Find where the given text appears and provide that cell's center as [X, Y] coordinate. 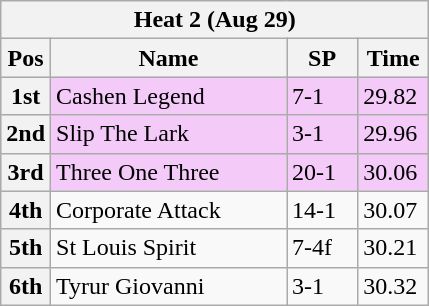
Three One Three [169, 172]
Heat 2 (Aug 29) [215, 20]
Tyrur Giovanni [169, 286]
29.96 [394, 134]
SP [322, 58]
1st [26, 96]
Pos [26, 58]
Time [394, 58]
4th [26, 210]
Name [169, 58]
Slip The Lark [169, 134]
Cashen Legend [169, 96]
30.06 [394, 172]
30.32 [394, 286]
30.21 [394, 248]
7-4f [322, 248]
3rd [26, 172]
Corporate Attack [169, 210]
6th [26, 286]
29.82 [394, 96]
2nd [26, 134]
14-1 [322, 210]
20-1 [322, 172]
St Louis Spirit [169, 248]
7-1 [322, 96]
30.07 [394, 210]
5th [26, 248]
